Output the (X, Y) coordinate of the center of the cell containing the given text.  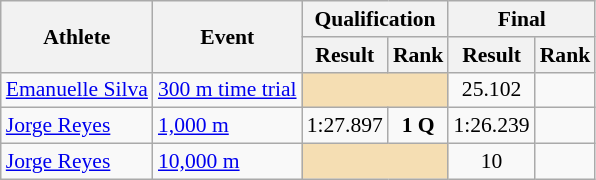
Athlete (77, 36)
10,000 m (228, 162)
300 m time trial (228, 90)
Emanuelle Silva (77, 90)
Final (522, 19)
1 Q (418, 126)
10 (491, 162)
Event (228, 36)
1:26.239 (491, 126)
1,000 m (228, 126)
Qualification (376, 19)
25.102 (491, 90)
1:27.897 (345, 126)
